Provide the (x, y) coordinate of the cell's center where the given text is located.  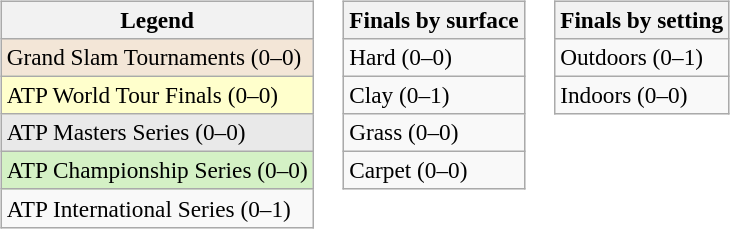
Grass (0–0) (434, 133)
Clay (0–1) (434, 95)
ATP Championship Series (0–0) (157, 171)
ATP Masters Series (0–0) (157, 133)
Indoors (0–0) (642, 95)
Outdoors (0–1) (642, 57)
Legend (157, 20)
Grand Slam Tournaments (0–0) (157, 57)
ATP International Series (0–1) (157, 208)
Carpet (0–0) (434, 171)
Finals by surface (434, 20)
Hard (0–0) (434, 57)
ATP World Tour Finals (0–0) (157, 95)
Finals by setting (642, 20)
